Return (X, Y) of the center of cell containing provided text 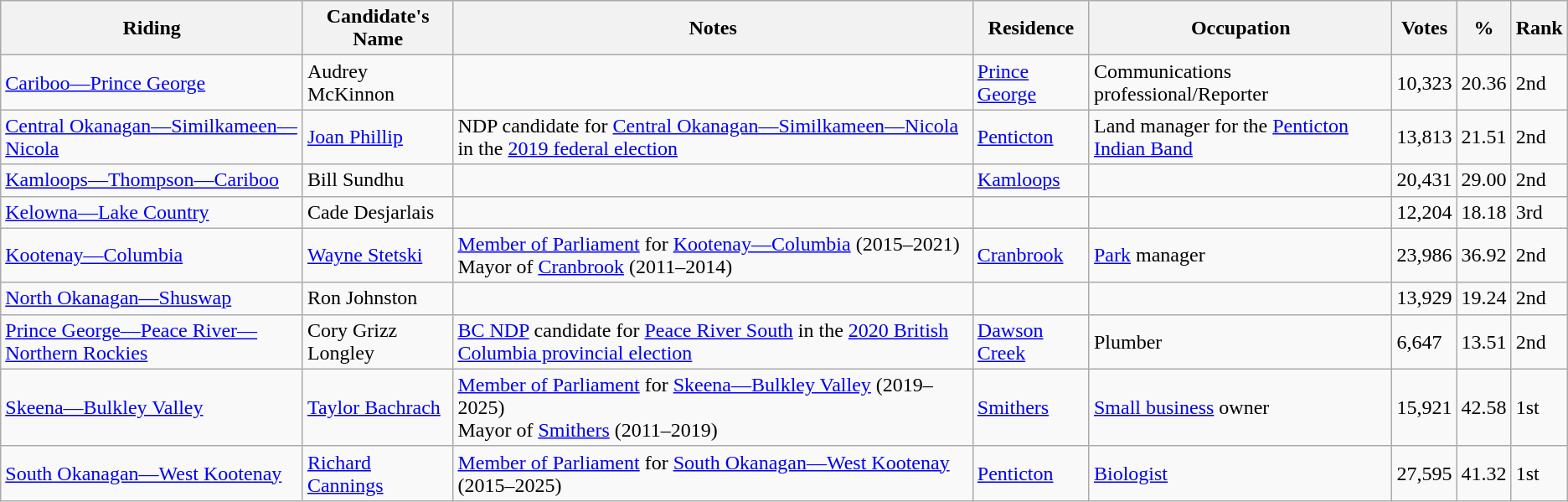
10,323 (1424, 82)
Occupation (1240, 28)
15,921 (1424, 407)
Land manager for the Penticton Indian Band (1240, 137)
41.32 (1484, 473)
Biologist (1240, 473)
Communications professional/Reporter (1240, 82)
13,813 (1424, 137)
Cranbrook (1030, 255)
18.18 (1484, 212)
Residence (1030, 28)
13,929 (1424, 298)
Kamloops (1030, 180)
North Okanagan—Shuswap (152, 298)
Park manager (1240, 255)
21.51 (1484, 137)
23,986 (1424, 255)
Audrey McKinnon (377, 82)
20.36 (1484, 82)
Small business owner (1240, 407)
Plumber (1240, 342)
Ron Johnston (377, 298)
27,595 (1424, 473)
19.24 (1484, 298)
Kelowna—Lake Country (152, 212)
NDP candidate for Central Okanagan—Similkameen—Nicola in the 2019 federal election (713, 137)
13.51 (1484, 342)
Member of Parliament for South Okanagan—West Kootenay (2015–2025) (713, 473)
BC NDP candidate for Peace River South in the 2020 British Columbia provincial election (713, 342)
Prince George—Peace River—Northern Rockies (152, 342)
Skeena—Bulkley Valley (152, 407)
Votes (1424, 28)
3rd (1540, 212)
Dawson Creek (1030, 342)
Central Okanagan—Similkameen—Nicola (152, 137)
Kootenay—Columbia (152, 255)
Wayne Stetski (377, 255)
Joan Phillip (377, 137)
Member of Parliament for Skeena—Bulkley Valley (2019–2025) Mayor of Smithers (2011–2019) (713, 407)
20,431 (1424, 180)
6,647 (1424, 342)
Member of Parliament for Kootenay—Columbia (2015–2021) Mayor of Cranbrook (2011–2014) (713, 255)
Bill Sundhu (377, 180)
12,204 (1424, 212)
South Okanagan—West Kootenay (152, 473)
Taylor Bachrach (377, 407)
Cade Desjarlais (377, 212)
Smithers (1030, 407)
Cory Grizz Longley (377, 342)
Riding (152, 28)
Rank (1540, 28)
% (1484, 28)
Candidate's Name (377, 28)
Kamloops—Thompson—Cariboo (152, 180)
29.00 (1484, 180)
Richard Cannings (377, 473)
36.92 (1484, 255)
Cariboo—Prince George (152, 82)
Notes (713, 28)
42.58 (1484, 407)
Prince George (1030, 82)
